Pinpoint the cell where the given text exists, returning its [X, Y] midpoint coordinate. 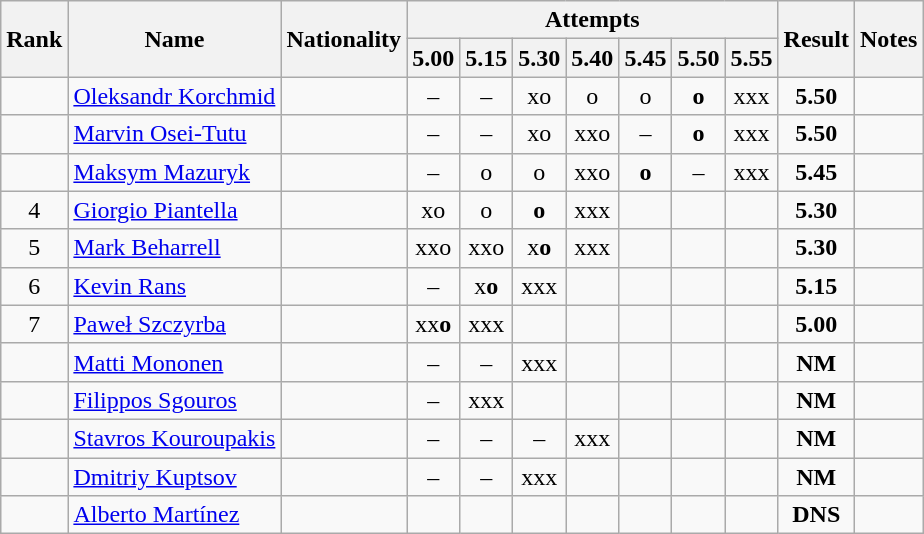
Maksym Mazuryk [174, 172]
Alberto Martínez [174, 515]
Matti Mononen [174, 362]
4 [34, 210]
Kevin Rans [174, 286]
7 [34, 324]
Result [816, 39]
Nationality [344, 39]
5.55 [752, 58]
Marvin Osei-Tutu [174, 134]
Name [174, 39]
Mark Beharrell [174, 248]
DNS [816, 515]
Stavros Kouroupakis [174, 438]
Rank [34, 39]
Filippos Sgouros [174, 400]
Attempts [592, 20]
Paweł Szczyrba [174, 324]
Dmitriy Kuptsov [174, 477]
Giorgio Piantella [174, 210]
Notes [888, 39]
Oleksandr Korchmid [174, 96]
5.40 [592, 58]
6 [34, 286]
5 [34, 248]
